Search for the cell housing the specified text and yield its (X, Y) center coordinate. 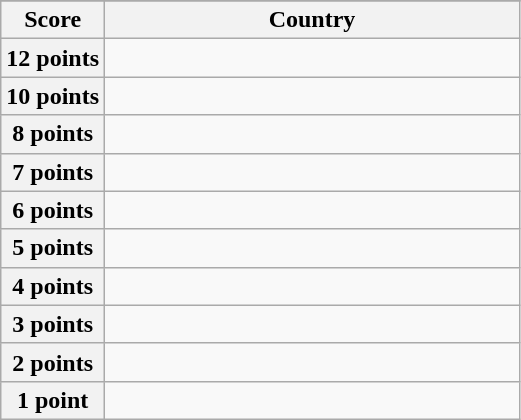
1 point (53, 400)
7 points (53, 172)
10 points (53, 96)
Score (53, 20)
12 points (53, 58)
Country (312, 20)
8 points (53, 134)
2 points (53, 362)
6 points (53, 210)
4 points (53, 286)
5 points (53, 248)
3 points (53, 324)
